Identify which cell holds the provided text, then report its [X, Y] central coordinate. 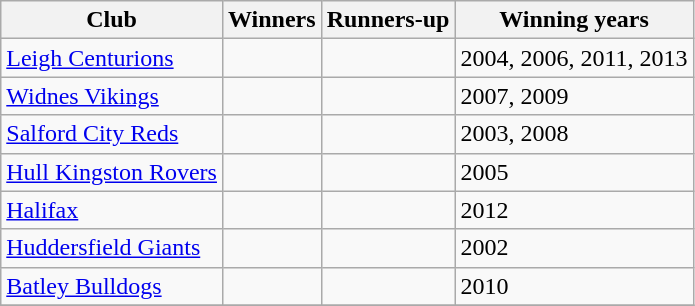
Club [112, 20]
2005 [574, 172]
Widnes Vikings [112, 96]
2010 [574, 286]
Winning years [574, 20]
2003, 2008 [574, 134]
Batley Bulldogs [112, 286]
Hull Kingston Rovers [112, 172]
Leigh Centurions [112, 58]
Winners [272, 20]
2004, 2006, 2011, 2013 [574, 58]
2007, 2009 [574, 96]
Halifax [112, 210]
Runners-up [388, 20]
Huddersfield Giants [112, 248]
Salford City Reds [112, 134]
2012 [574, 210]
2002 [574, 248]
